Return [x, y] of the center of cell containing provided text 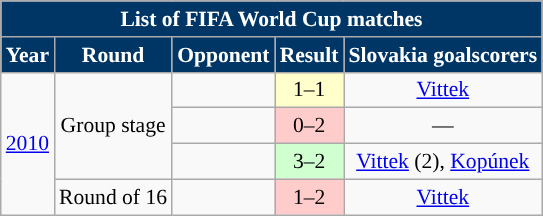
Slovakia goalscorers [444, 55]
2010 [28, 143]
1–2 [310, 197]
Round [113, 55]
Vittek (2), Kopúnek [444, 162]
Group stage [113, 126]
0–2 [310, 126]
List of FIFA World Cup matches [272, 19]
3–2 [310, 162]
Result [310, 55]
Opponent [224, 55]
Round of 16 [113, 197]
— [444, 126]
1–1 [310, 90]
Year [28, 55]
